Detect which cell encompasses the target text, then output its [X, Y] center coordinate. 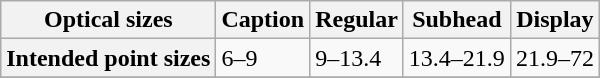
Regular [357, 20]
Intended point sizes [108, 58]
21.9–72 [554, 58]
9–13.4 [357, 58]
Display [554, 20]
6–9 [263, 58]
13.4–21.9 [456, 58]
Optical sizes [108, 20]
Caption [263, 20]
Subhead [456, 20]
